Output the [X, Y] coordinate of the center of the cell containing the given text.  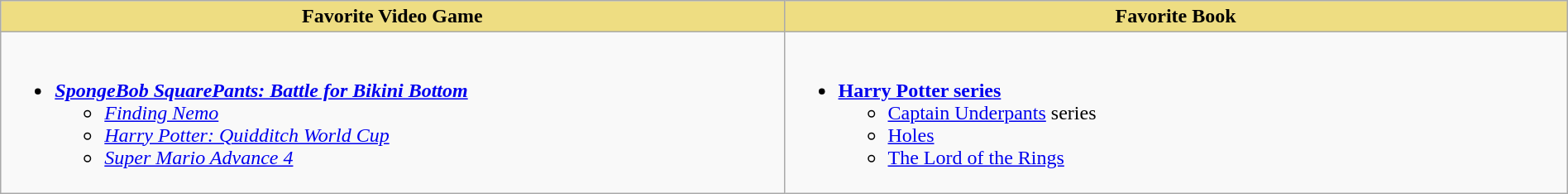
SpongeBob SquarePants: Battle for Bikini BottomFinding NemoHarry Potter: Quidditch World CupSuper Mario Advance 4 [392, 113]
Favorite Video Game [392, 17]
Favorite Book [1176, 17]
Harry Potter seriesCaptain Underpants seriesHolesThe Lord of the Rings [1176, 113]
